Provide the (x, y) coordinate of the cell's center where the given text is located.  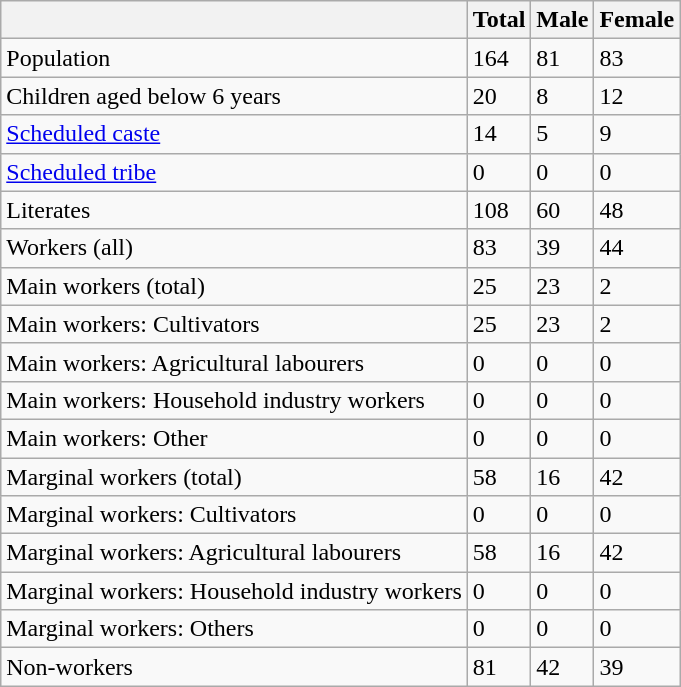
44 (637, 248)
Total (499, 20)
Main workers: Other (234, 438)
8 (562, 96)
Main workers: Cultivators (234, 324)
108 (499, 210)
Female (637, 20)
9 (637, 134)
Literates (234, 210)
Main workers: Household industry workers (234, 400)
Children aged below 6 years (234, 96)
Workers (all) (234, 248)
48 (637, 210)
Marginal workers: Others (234, 629)
60 (562, 210)
Population (234, 58)
Non-workers (234, 667)
12 (637, 96)
Male (562, 20)
5 (562, 134)
Scheduled caste (234, 134)
Marginal workers (total) (234, 477)
14 (499, 134)
Scheduled tribe (234, 172)
164 (499, 58)
Marginal workers: Agricultural labourers (234, 553)
Main workers (total) (234, 286)
20 (499, 96)
Marginal workers: Cultivators (234, 515)
Marginal workers: Household industry workers (234, 591)
Main workers: Agricultural labourers (234, 362)
